Scan for the cell matching the given text and deliver its (X, Y) coordinate at center. 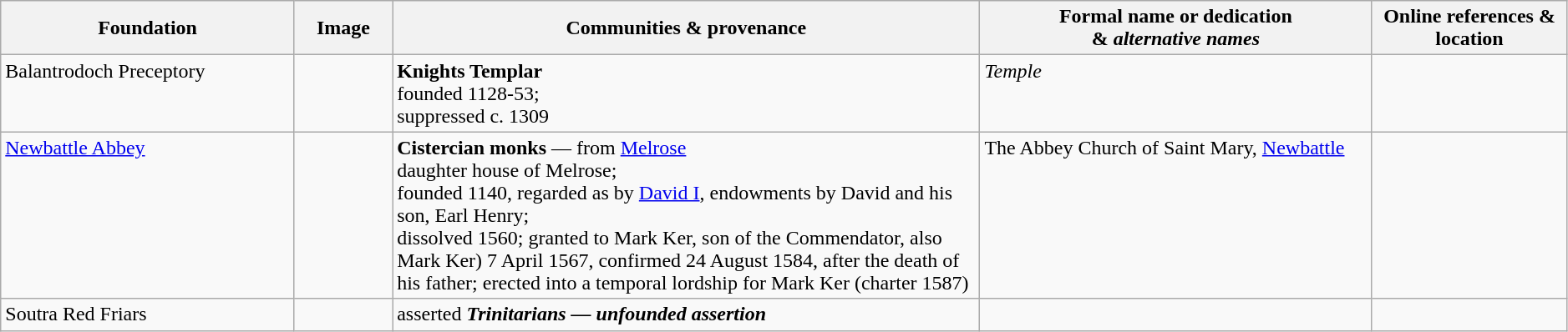
The Abbey Church of Saint Mary, Newbattle (1176, 215)
asserted Trinitarians — unfounded assertion (687, 314)
Online references & location (1469, 28)
Knights Templarfounded 1128-53;suppressed c. 1309 (687, 93)
Formal name or dedication & alternative names (1176, 28)
Balantrodoch Preceptory (148, 93)
Newbattle Abbey (148, 215)
Foundation (148, 28)
Image (343, 28)
Soutra Red Friars (148, 314)
Temple (1176, 93)
Communities & provenance (687, 28)
